Search for the cell housing the specified text and yield its (x, y) center coordinate. 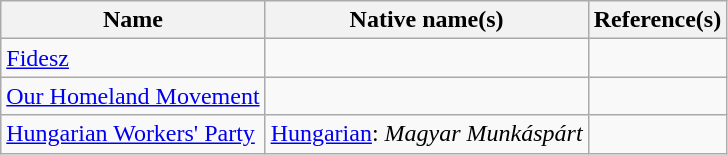
Native name(s) (426, 20)
Hungarian Workers' Party (133, 134)
Hungarian: Magyar Munkáspárt (426, 134)
Fidesz (133, 58)
Our Homeland Movement (133, 96)
Name (133, 20)
Reference(s) (658, 20)
